Extract the [X, Y] coordinate from the center of the cell holding the provided text.  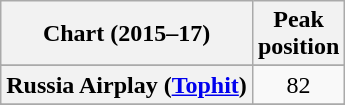
Russia Airplay (Tophit) [127, 85]
82 [298, 85]
Chart (2015–17) [127, 34]
Peakposition [298, 34]
